Extract the (X, Y) coordinate from the center of the cell holding the provided text.  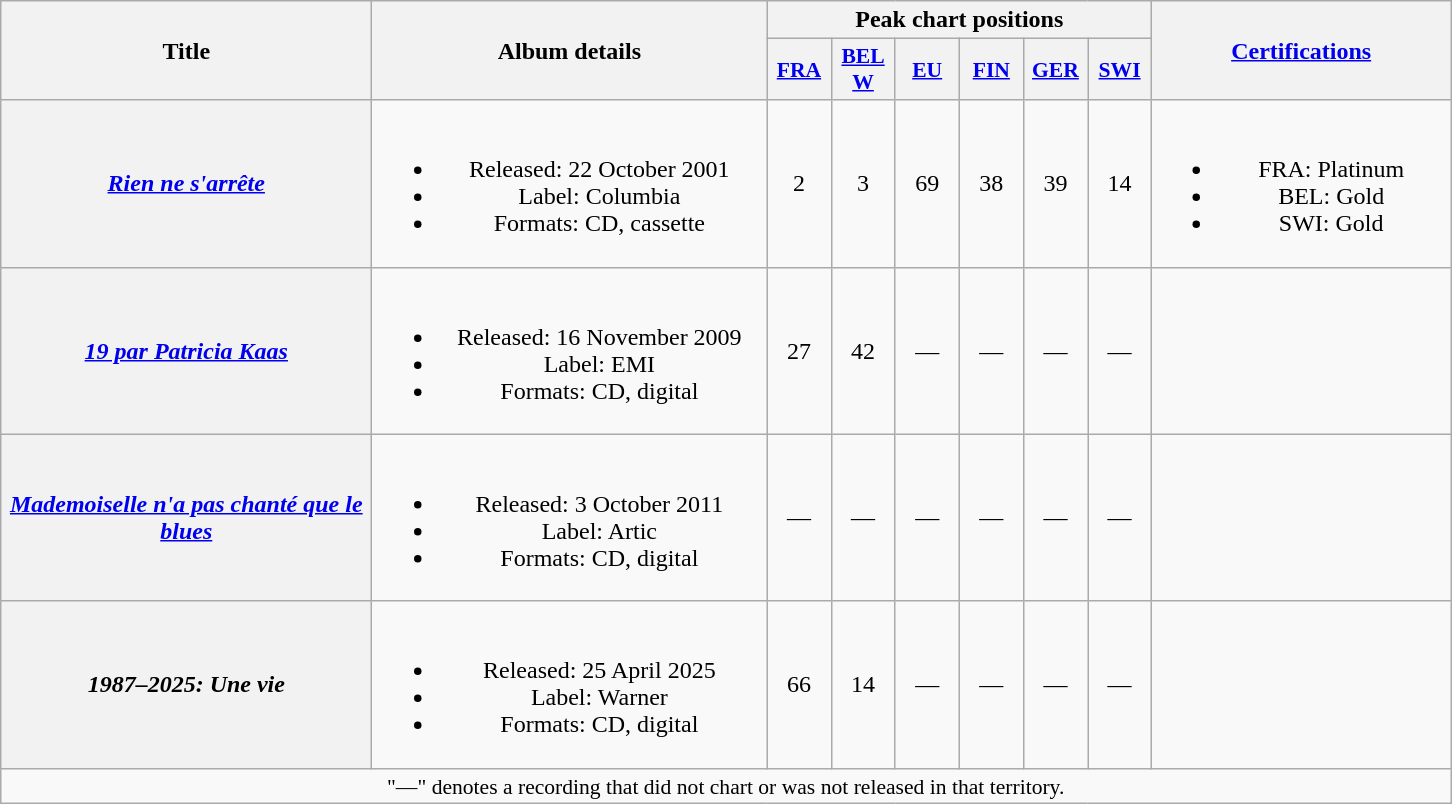
66 (799, 684)
FIN (991, 70)
Mademoiselle n'a pas chanté que le blues (186, 518)
BEL W (863, 70)
Title (186, 50)
19 par Patricia Kaas (186, 350)
FRA (799, 70)
EU (927, 70)
GER (1055, 70)
Released: 25 April 2025Label: WarnerFormats: CD, digital (570, 684)
"—" denotes a recording that did not chart or was not released in that territory. (726, 786)
FRA: PlatinumBEL: GoldSWI: Gold (1302, 184)
SWI (1120, 70)
39 (1055, 184)
Album details (570, 50)
42 (863, 350)
Released: 22 October 2001Label: ColumbiaFormats: CD, cassette (570, 184)
38 (991, 184)
Peak chart positions (960, 20)
1987–2025: Une vie (186, 684)
Released: 16 November 2009Label: EMIFormats: CD, digital (570, 350)
Released: 3 October 2011Label: ArticFormats: CD, digital (570, 518)
Certifications (1302, 50)
Rien ne s'arrête (186, 184)
69 (927, 184)
27 (799, 350)
2 (799, 184)
3 (863, 184)
